Scan for the cell matching the given text and deliver its (X, Y) coordinate at center. 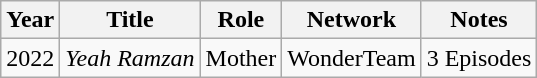
Mother (241, 58)
WonderTeam (352, 58)
Notes (479, 20)
Title (130, 20)
Year (30, 20)
Network (352, 20)
2022 (30, 58)
3 Episodes (479, 58)
Role (241, 20)
Yeah Ramzan (130, 58)
